Capture the cell that displays the provided text and extract its [x, y] central coordinate. 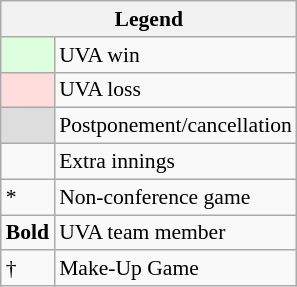
UVA team member [176, 233]
Extra innings [176, 162]
Bold [28, 233]
Legend [149, 19]
Postponement/cancellation [176, 126]
Make-Up Game [176, 269]
* [28, 197]
† [28, 269]
UVA win [176, 55]
Non-conference game [176, 197]
UVA loss [176, 90]
